Return the (x, y) coordinate for the center point of the cell that contains the specified text.  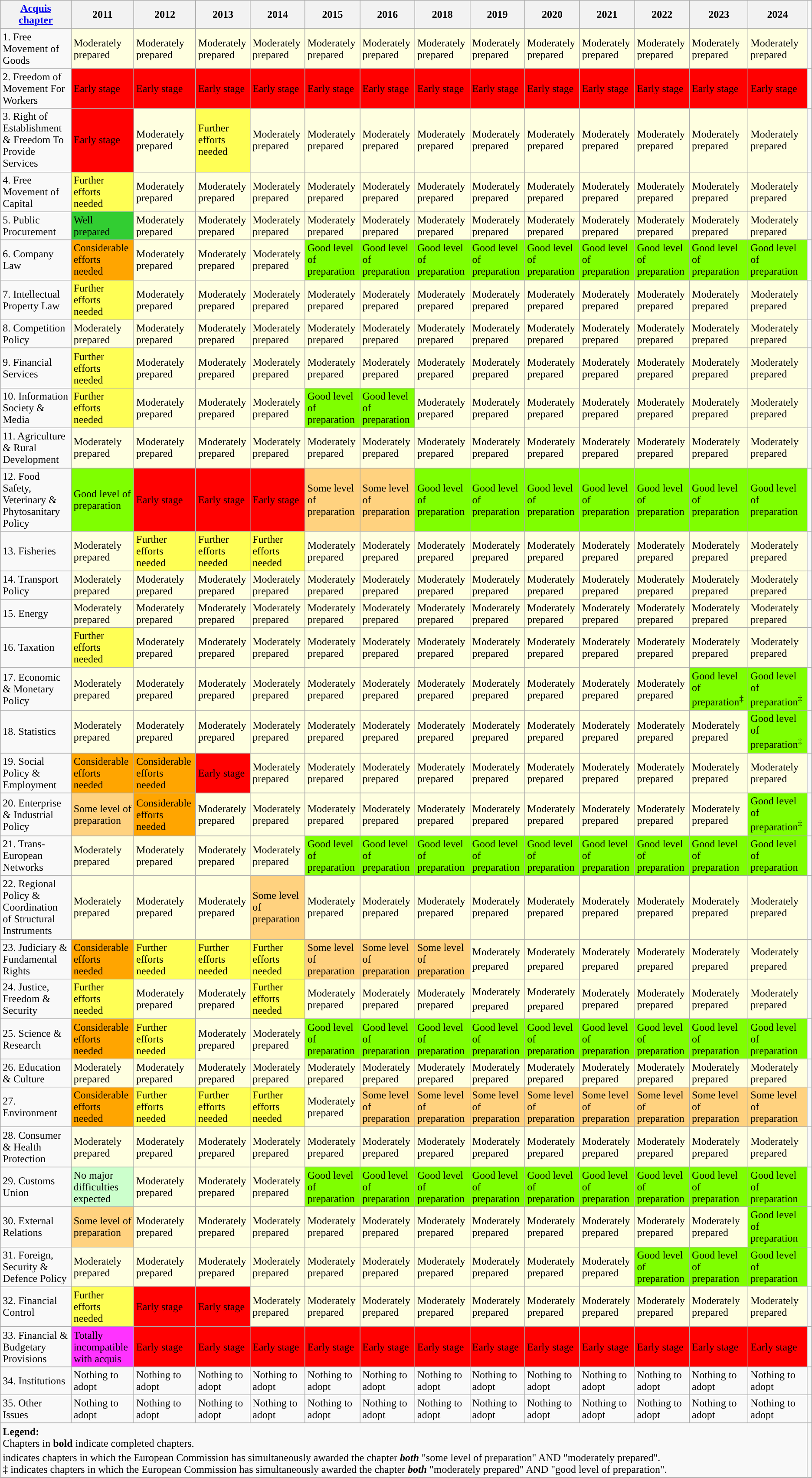
2012 (165, 15)
29. Customs Union (36, 1187)
24. Justice, Freedom & Security (36, 999)
9. Financial Services (36, 368)
22. Regional Policy & Coordination of Structural Instruments (36, 908)
2021 (607, 15)
Well prepared (102, 226)
32. Financial Control (36, 1307)
34. Institutions (36, 1380)
25. Science & Research (36, 1039)
10. Information Society & Media (36, 408)
33. Financial & Budgetary Provisions (36, 1347)
28. Consumer & Health Protection (36, 1147)
30. External Relations (36, 1227)
2024 (777, 15)
5. Public Procurement (36, 226)
2018 (442, 15)
35. Other Issues (36, 1409)
2023 (719, 15)
14. Transport Policy (36, 586)
20. Enterprise & Industrial Policy (36, 815)
8. Competition Policy (36, 334)
No major difficulties expected (102, 1187)
3. Right of Establishment & Freedom To Provide Services (36, 140)
2. Freedom of Movement For Workers (36, 88)
Totally incompatible with acquis (102, 1347)
2016 (388, 15)
1. Free Movement of Goods (36, 49)
2011 (102, 15)
2022 (662, 15)
31. Foreign, Security & Defence Policy (36, 1267)
2014 (278, 15)
2015 (332, 15)
18. Statistics (36, 731)
2020 (553, 15)
6. Company Law (36, 260)
7. Intellectual Property Law (36, 300)
23. Judiciary & Fundamental Rights (36, 959)
17. Economic & Monetary Policy (36, 689)
Acquis chapter (36, 15)
16. Taxation (36, 648)
2013 (223, 15)
15. Energy (36, 613)
26. Education & Culture (36, 1073)
11. Agriculture & Rural Development (36, 448)
4. Free Movement of Capital (36, 192)
2019 (497, 15)
19. Social Policy & Employment (36, 773)
27. Environment (36, 1107)
21. Trans-European Networks (36, 856)
12. Food Safety, Veterinary & Phytosanitary Policy (36, 499)
13. Fisheries (36, 551)
